For the text-containing cell, return its midpoint in (x, y) coordinate format. 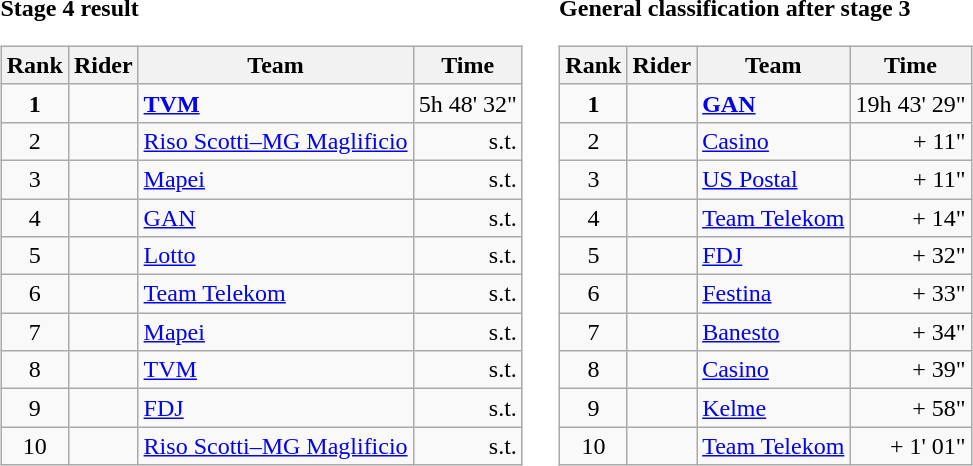
+ 34" (910, 332)
Kelme (774, 408)
Festina (774, 294)
+ 33" (910, 294)
US Postal (774, 179)
Banesto (774, 332)
19h 43' 29" (910, 103)
+ 1' 01" (910, 446)
5h 48' 32" (468, 103)
+ 32" (910, 256)
Lotto (276, 256)
+ 14" (910, 217)
+ 39" (910, 370)
+ 58" (910, 408)
